Return the (X, Y) coordinate for the center point of the cell that contains the specified text.  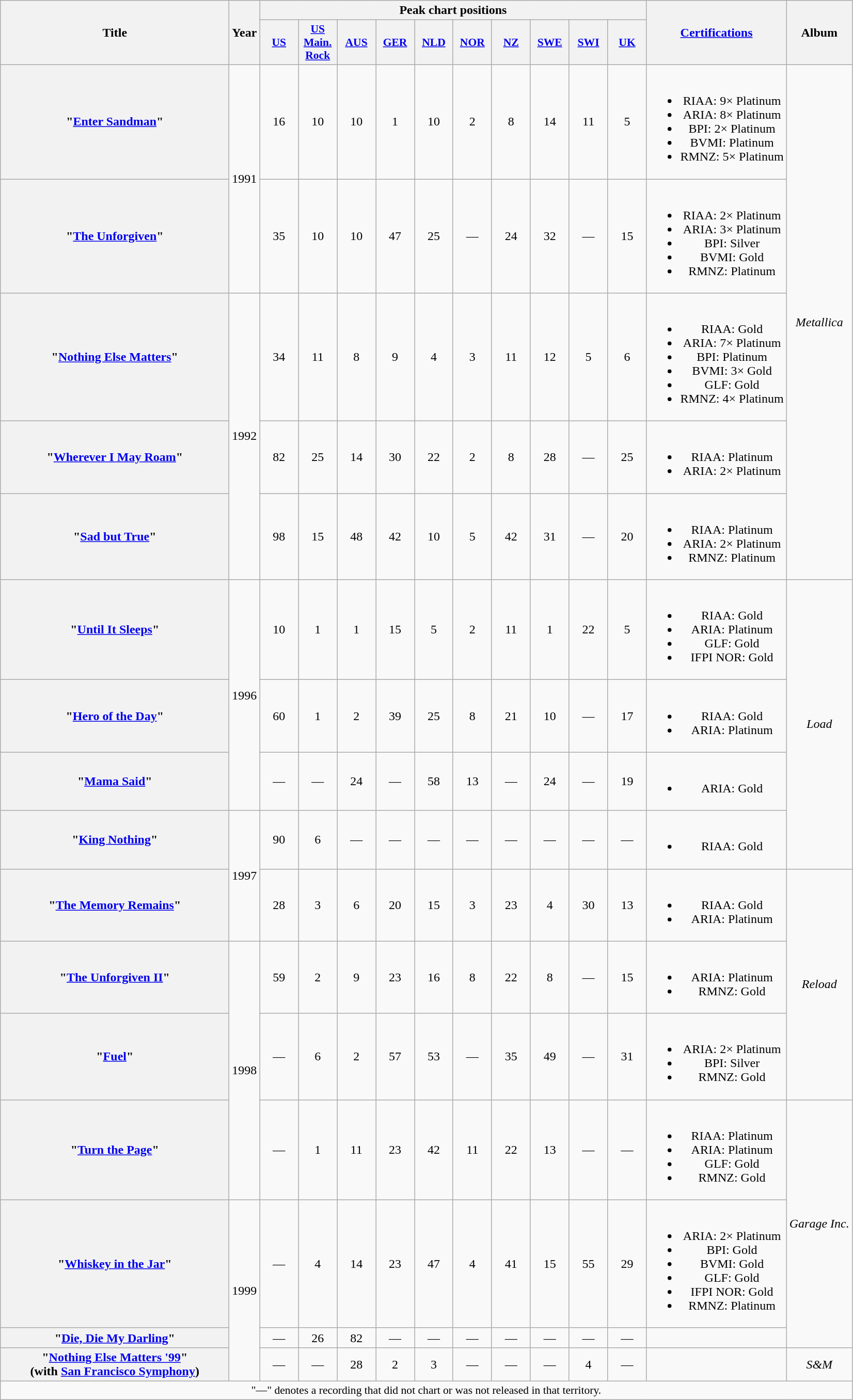
"Turn the Page" (115, 1150)
Year (245, 33)
"Mama Said" (115, 782)
19 (627, 782)
Reload (819, 984)
12 (549, 357)
RIAA: 9× PlatinumARIA: 8× PlatinumBPI: 2× PlatinumBVMI: PlatinumRMNZ: 5× Platinum (717, 122)
SWE (549, 42)
RIAA: PlatinumARIA: PlatinumGLF: GoldRMNZ: Gold (717, 1150)
"The Memory Remains" (115, 905)
34 (279, 357)
GER (396, 42)
57 (396, 1056)
21 (511, 716)
S&M (819, 1364)
"Nothing Else Matters '99"(with San Francisco Symphony) (115, 1364)
26 (318, 1338)
"Nothing Else Matters" (115, 357)
29 (627, 1264)
60 (279, 716)
90 (279, 839)
RIAA: PlatinumARIA: 2× PlatinumRMNZ: Platinum (717, 537)
RIAA: PlatinumARIA: 2× Platinum (717, 457)
1999 (245, 1291)
RIAA: 2× PlatinumARIA: 3× PlatinumBPI: SilverBVMI: GoldRMNZ: Platinum (717, 235)
98 (279, 537)
1991 (245, 179)
ARIA: 2× PlatinumBPI: GoldBVMI: GoldGLF: GoldIFPI NOR: GoldRMNZ: Platinum (717, 1264)
59 (279, 977)
RIAA: GoldARIA: PlatinumGLF: GoldIFPI NOR: Gold (717, 630)
55 (589, 1264)
US (279, 42)
Metallica (819, 322)
Title (115, 33)
"Die, Die My Darling" (115, 1338)
RIAA: GoldARIA: 7× PlatinumBPI: PlatinumBVMI: 3× GoldGLF: GoldRMNZ: 4× Platinum (717, 357)
Album (819, 33)
49 (549, 1056)
UK (627, 42)
1997 (245, 876)
"Until It Sleeps" (115, 630)
NZ (511, 42)
ARIA: Gold (717, 782)
NLD (434, 42)
"The Unforgiven" (115, 235)
USMain.Rock (318, 42)
"The Unforgiven II" (115, 977)
48 (356, 537)
Peak chart positions (453, 10)
1996 (245, 695)
41 (511, 1264)
ARIA: 2× PlatinumBPI: SilverRMNZ: Gold (717, 1056)
"King Nothing" (115, 839)
32 (549, 235)
Garage Inc. (819, 1223)
AUS (356, 42)
39 (396, 716)
"Enter Sandman" (115, 122)
"Whiskey in the Jar" (115, 1264)
1992 (245, 437)
53 (434, 1056)
17 (627, 716)
"Fuel" (115, 1056)
NOR (472, 42)
Load (819, 724)
SWI (589, 42)
"Sad but True" (115, 537)
"—" denotes a recording that did not chart or was not released in that territory. (426, 1390)
Certifications (717, 33)
"Hero of the Day" (115, 716)
58 (434, 782)
"Wherever I May Roam" (115, 457)
RIAA: Gold (717, 839)
ARIA: PlatinumRMNZ: Gold (717, 977)
1998 (245, 1071)
